Locate the cell with the specified text and output its [X, Y] center coordinate. 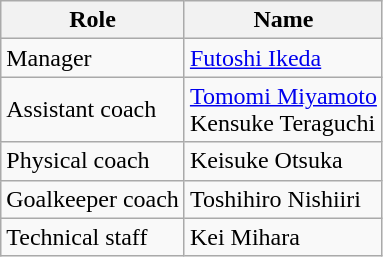
Goalkeeper coach [93, 199]
Futoshi Ikeda [283, 58]
Kei Mihara [283, 237]
Name [283, 20]
Keisuke Otsuka [283, 161]
Physical coach [93, 161]
Manager [93, 58]
Toshihiro Nishiiri [283, 199]
Tomomi Miyamoto Kensuke Teraguchi [283, 110]
Technical staff [93, 237]
Assistant coach [93, 110]
Role [93, 20]
